Extract the (X, Y) coordinate from the center of the cell holding the provided text.  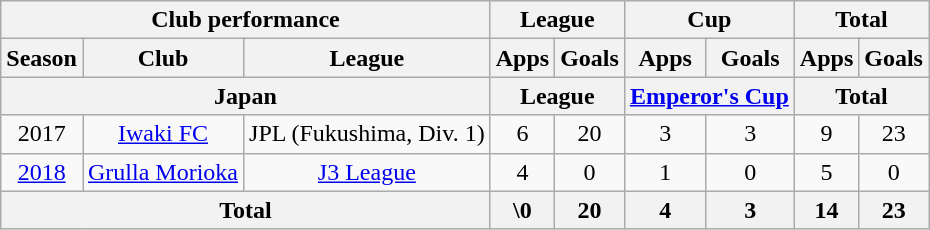
Season (42, 58)
Iwaki FC (162, 134)
5 (826, 172)
Club performance (246, 20)
\0 (522, 210)
JPL (Fukushima, Div. 1) (368, 134)
6 (522, 134)
1 (665, 172)
Cup (709, 20)
Emperor's Cup (709, 96)
Grulla Morioka (162, 172)
Japan (246, 96)
J3 League (368, 172)
Club (162, 58)
9 (826, 134)
2017 (42, 134)
2018 (42, 172)
14 (826, 210)
